Scan for the cell matching the given text and deliver its [X, Y] coordinate at center. 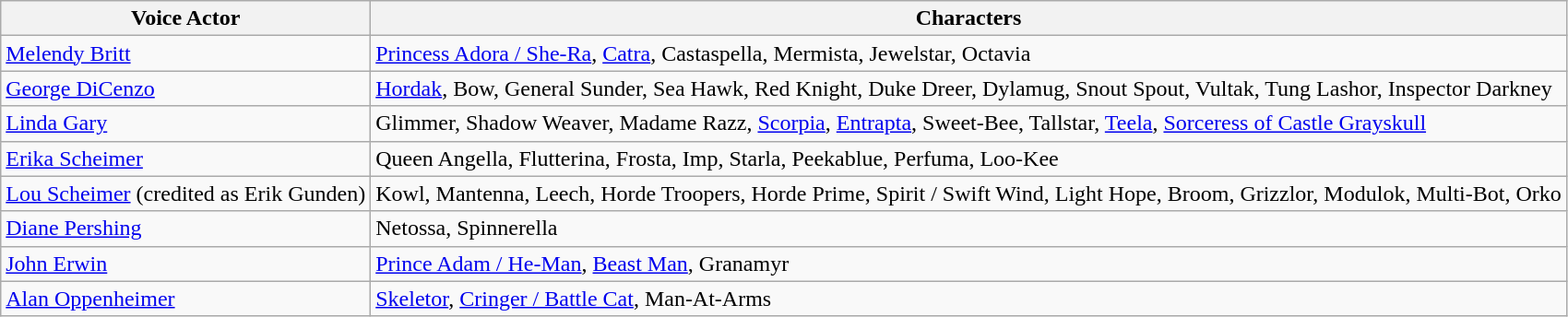
Glimmer, Shadow Weaver, Madame Razz, Scorpia, Entrapta, Sweet-Bee, Tallstar, Teela, Sorceress of Castle Grayskull [968, 123]
Voice Actor [186, 18]
Erika Scheimer [186, 158]
Hordak, Bow, General Sunder, Sea Hawk, Red Knight, Duke Dreer, Dylamug, Snout Spout, Vultak, Tung Lashor, Inspector Darkney [968, 88]
Skeletor, Cringer / Battle Cat, Man-At-Arms [968, 299]
Princess Adora / She-Ra, Catra, Castaspella, Mermista, Jewelstar, Octavia [968, 53]
Kowl, Mantenna, Leech, Horde Troopers, Horde Prime, Spirit / Swift Wind, Light Hope, Broom, Grizzlor, Modulok, Multi-Bot, Orko [968, 194]
John Erwin [186, 264]
Diane Pershing [186, 229]
Lou Scheimer (credited as Erik Gunden) [186, 194]
Queen Angella, Flutterina, Frosta, Imp, Starla, Peekablue, Perfuma, Loo-Kee [968, 158]
Characters [968, 18]
Netossa, Spinnerella [968, 229]
Linda Gary [186, 123]
George DiCenzo [186, 88]
Alan Oppenheimer [186, 299]
Melendy Britt [186, 53]
Prince Adam / He-Man, Beast Man, Granamyr [968, 264]
